Pinpoint the cell where the given text exists, returning its [x, y] midpoint coordinate. 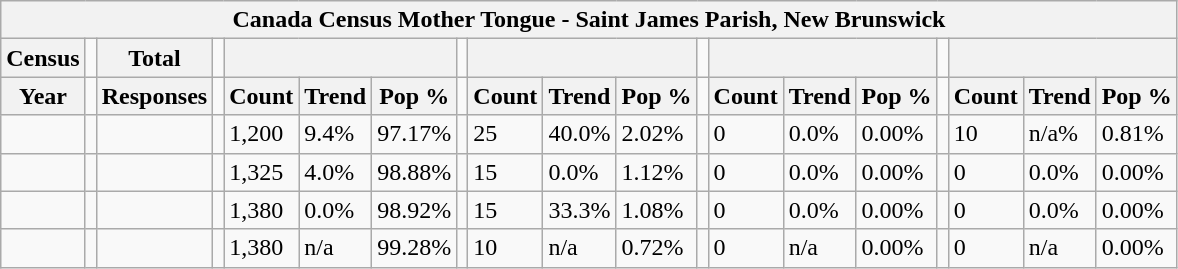
33.3% [580, 210]
Canada Census Mother Tongue - Saint James Parish, New Brunswick [589, 20]
1,325 [262, 172]
0.81% [1136, 134]
Responses [154, 96]
98.92% [414, 210]
99.28% [414, 248]
1.12% [656, 172]
40.0% [580, 134]
97.17% [414, 134]
0.72% [656, 248]
4.0% [336, 172]
1,200 [262, 134]
Year [43, 96]
Census [43, 58]
98.88% [414, 172]
2.02% [656, 134]
Total [154, 58]
n/a% [1060, 134]
9.4% [336, 134]
25 [506, 134]
1.08% [656, 210]
